Find where the given text appears and provide that cell's center as [x, y] coordinate. 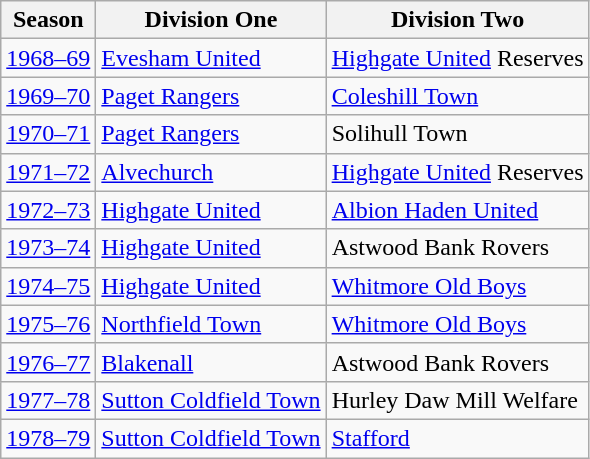
Albion Haden United [458, 210]
1978–79 [48, 438]
Alvechurch [211, 172]
1971–72 [48, 172]
Northfield Town [211, 324]
Division Two [458, 20]
1969–70 [48, 96]
1974–75 [48, 286]
1977–78 [48, 400]
1973–74 [48, 248]
Season [48, 20]
Hurley Daw Mill Welfare [458, 400]
Division One [211, 20]
1972–73 [48, 210]
Evesham United [211, 58]
1970–71 [48, 134]
Coleshill Town [458, 96]
Blakenall [211, 362]
Stafford [458, 438]
1975–76 [48, 324]
1976–77 [48, 362]
Solihull Town [458, 134]
1968–69 [48, 58]
